Determine the [x, y] coordinate at the center of the cell enclosing the given text.  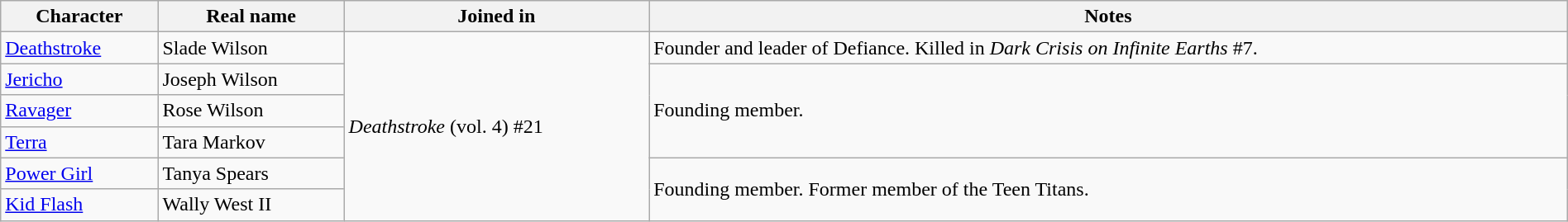
Terra [79, 142]
Founding member. Former member of the Teen Titans. [1108, 189]
Kid Flash [79, 205]
Slade Wilson [251, 48]
Real name [251, 17]
Deathstroke [79, 48]
Power Girl [79, 173]
Tara Markov [251, 142]
Notes [1108, 17]
Ravager [79, 111]
Joseph Wilson [251, 79]
Tanya Spears [251, 173]
Deathstroke (vol. 4) #21 [496, 126]
Jericho [79, 79]
Rose Wilson [251, 111]
Founder and leader of Defiance. Killed in Dark Crisis on Infinite Earths #7. [1108, 48]
Founding member. [1108, 111]
Character [79, 17]
Wally West II [251, 205]
Joined in [496, 17]
